Identify which cell holds the provided text, then report its (x, y) central coordinate. 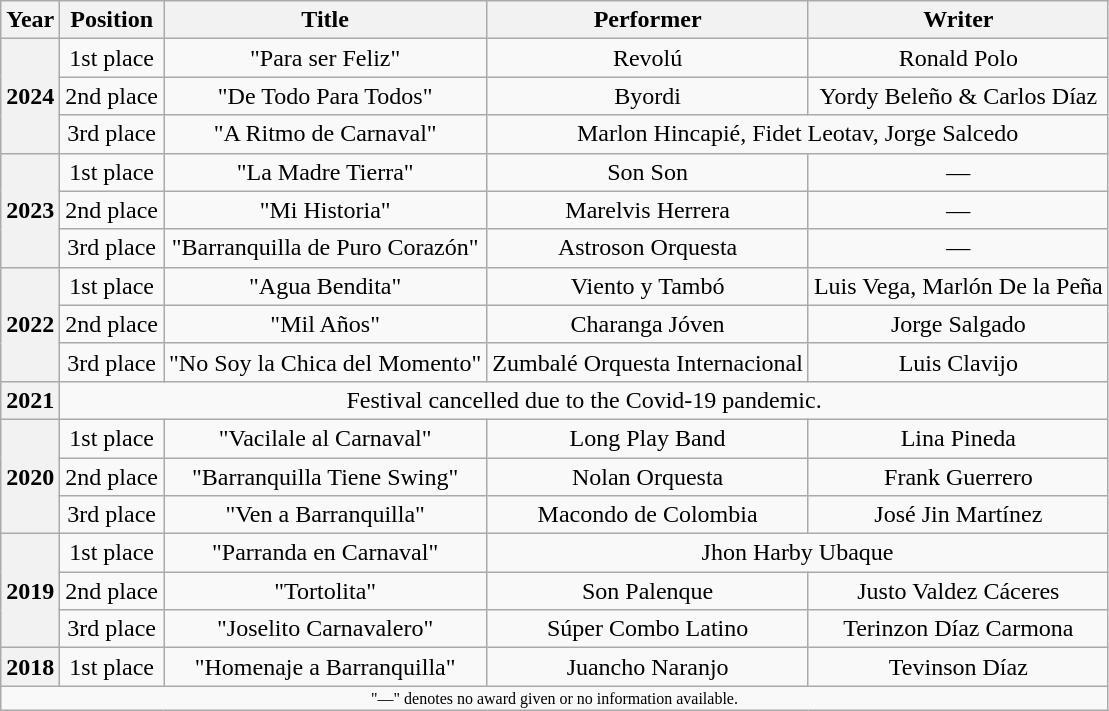
2020 (30, 476)
Frank Guerrero (958, 477)
2019 (30, 591)
Year (30, 20)
"Agua Bendita" (326, 286)
Marlon Hincapié, Fidet Leotav, Jorge Salcedo (798, 134)
Juancho Naranjo (648, 667)
"A Ritmo de Carnaval" (326, 134)
Byordi (648, 96)
Luis Vega, Marlón De la Peña (958, 286)
"Parranda en Carnaval" (326, 553)
Festival cancelled due to the Covid-19 pandemic. (584, 400)
Title (326, 20)
Long Play Band (648, 438)
Son Palenque (648, 591)
Zumbalé Orquesta Internacional (648, 362)
Position (112, 20)
2024 (30, 96)
Terinzon Díaz Carmona (958, 629)
Jorge Salgado (958, 324)
Súper Combo Latino (648, 629)
Viento y Tambó (648, 286)
Astroson Orquesta (648, 248)
Marelvis Herrera (648, 210)
"Homenaje a Barranquilla" (326, 667)
Nolan Orquesta (648, 477)
Charanga Jóven (648, 324)
Ronald Polo (958, 58)
Revolú (648, 58)
2023 (30, 210)
"De Todo Para Todos" (326, 96)
"—" denotes no award given or no information available. (555, 698)
Tevinson Díaz (958, 667)
"Ven a Barranquilla" (326, 515)
"Barranquilla Tiene Swing" (326, 477)
"La Madre Tierra" (326, 172)
"Barranquilla de Puro Corazón" (326, 248)
Macondo de Colombia (648, 515)
Jhon Harby Ubaque (798, 553)
Yordy Beleño & Carlos Díaz (958, 96)
Luis Clavijo (958, 362)
"Para ser Feliz" (326, 58)
"Vacilale al Carnaval" (326, 438)
2018 (30, 667)
Lina Pineda (958, 438)
"Mil Años" (326, 324)
Writer (958, 20)
Son Son (648, 172)
Justo Valdez Cáceres (958, 591)
Performer (648, 20)
"Tortolita" (326, 591)
"Mi Historia" (326, 210)
"Joselito Carnavalero" (326, 629)
2021 (30, 400)
"No Soy la Chica del Momento" (326, 362)
2022 (30, 324)
José Jin Martínez (958, 515)
